Find where the given text appears and provide that cell's center as (X, Y) coordinate. 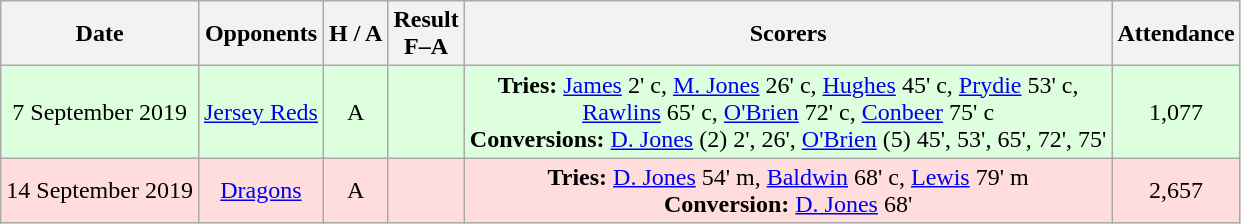
Opponents (260, 34)
H / A (355, 34)
2,657 (1176, 190)
ResultF–A (426, 34)
Attendance (1176, 34)
7 September 2019 (100, 112)
1,077 (1176, 112)
Scorers (788, 34)
Jersey Reds (260, 112)
14 September 2019 (100, 190)
Dragons (260, 190)
Date (100, 34)
Tries: D. Jones 54' m, Baldwin 68' c, Lewis 79' m Conversion: D. Jones 68' (788, 190)
